Find where the given text appears and provide that cell's center as (x, y) coordinate. 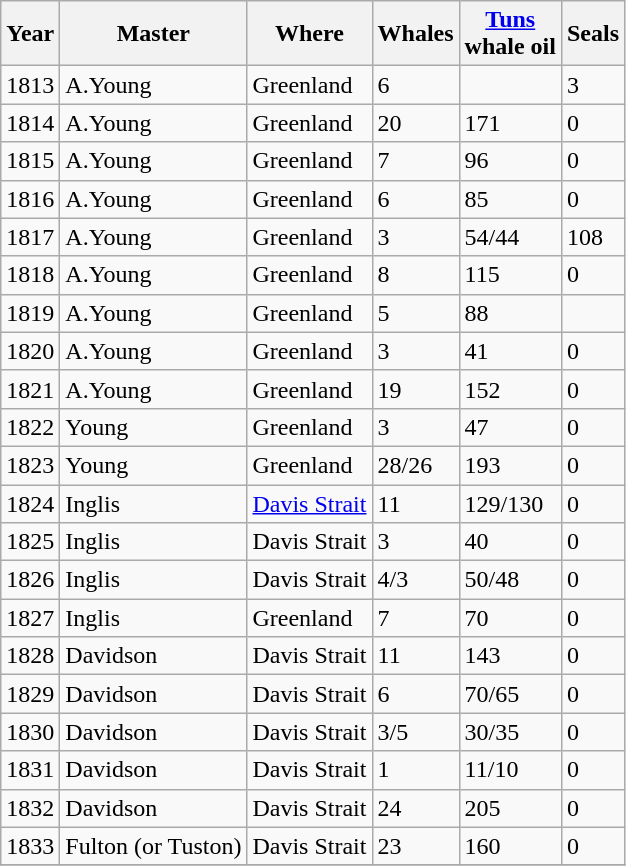
1826 (30, 580)
30/35 (510, 732)
143 (510, 656)
1819 (30, 313)
20 (416, 123)
Fulton (or Tuston) (154, 846)
19 (416, 389)
Where (310, 34)
23 (416, 846)
1825 (30, 542)
Seals (592, 34)
Year (30, 34)
1813 (30, 85)
1816 (30, 199)
1 (416, 770)
54/44 (510, 237)
88 (510, 313)
4/3 (416, 580)
40 (510, 542)
160 (510, 846)
Master (154, 34)
41 (510, 351)
1815 (30, 161)
50/48 (510, 580)
Tuns whale oil (510, 34)
Whales (416, 34)
1821 (30, 389)
47 (510, 427)
1817 (30, 237)
152 (510, 389)
171 (510, 123)
85 (510, 199)
1822 (30, 427)
1828 (30, 656)
8 (416, 275)
1814 (30, 123)
24 (416, 808)
70/65 (510, 694)
1830 (30, 732)
1833 (30, 846)
1831 (30, 770)
70 (510, 618)
28/26 (416, 465)
3/5 (416, 732)
11/10 (510, 770)
1823 (30, 465)
205 (510, 808)
1818 (30, 275)
5 (416, 313)
193 (510, 465)
1829 (30, 694)
1832 (30, 808)
96 (510, 161)
1827 (30, 618)
108 (592, 237)
115 (510, 275)
1824 (30, 503)
1820 (30, 351)
129/130 (510, 503)
